Scan for the cell matching the given text and deliver its (x, y) coordinate at center. 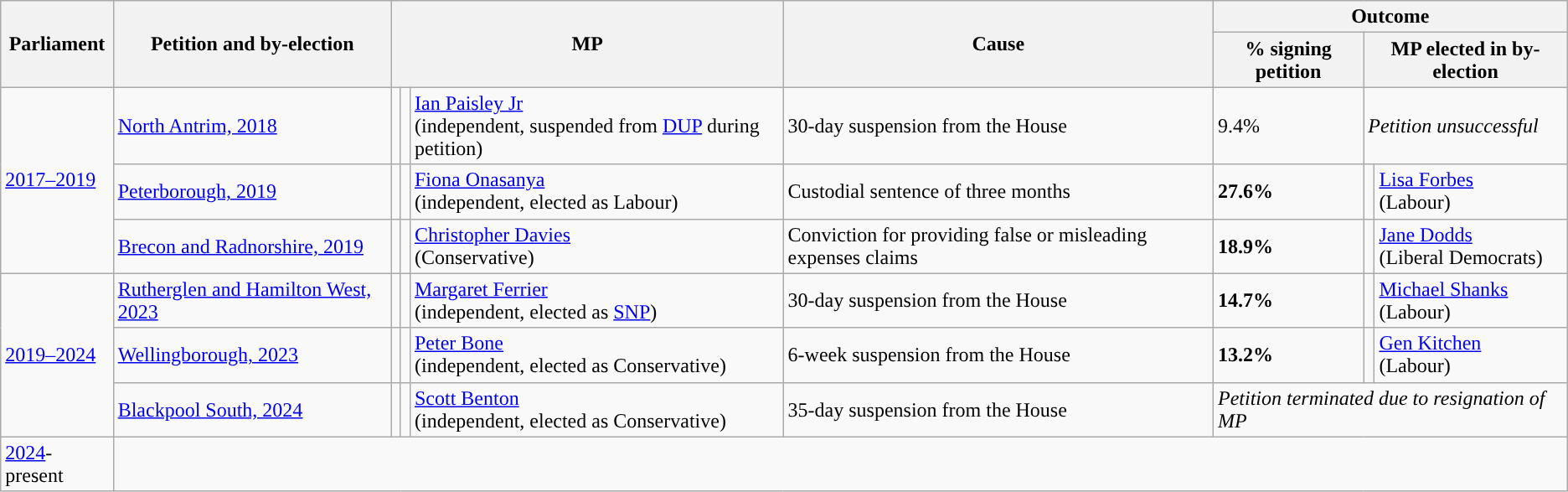
Petition unsuccessful (1466, 126)
6-week suspension from the House (998, 355)
35-day suspension from the House (998, 409)
North Antrim, 2018 (252, 126)
2019–2024 (57, 355)
Peterborough, 2019 (252, 191)
Rutherglen and Hamilton West, 2023 (252, 300)
Scott Benton(independent, elected as Conservative) (596, 409)
Cause (998, 44)
Fiona Onasanya(independent, elected as Labour) (596, 191)
2024-present (57, 464)
9.4% (1288, 126)
Christopher Davies(Conservative) (596, 246)
Wellingborough, 2023 (252, 355)
Michael Shanks(Labour) (1471, 300)
Conviction for providing false or misleading expenses claims (998, 246)
MP (587, 44)
Jane Dodds(Liberal Democrats) (1471, 246)
Custodial sentence of three months (998, 191)
Ian Paisley Jr(independent, suspended from DUP during petition) (596, 126)
Outcome (1390, 17)
Brecon and Radnorshire, 2019 (252, 246)
Blackpool South, 2024 (252, 409)
Petition terminated due to resignation of MP (1390, 409)
Parliament (57, 44)
% signing petition (1288, 60)
MP elected in by-election (1466, 60)
13.2% (1288, 355)
Petition and by-election (252, 44)
27.6% (1288, 191)
Gen Kitchen(Labour) (1471, 355)
Margaret Ferrier(independent, elected as SNP) (596, 300)
2017–2019 (57, 180)
Peter Bone(independent, elected as Conservative) (596, 355)
14.7% (1288, 300)
Lisa Forbes(Labour) (1471, 191)
18.9% (1288, 246)
